From the cell containing the given text, extract its center point as (x, y) coordinate. 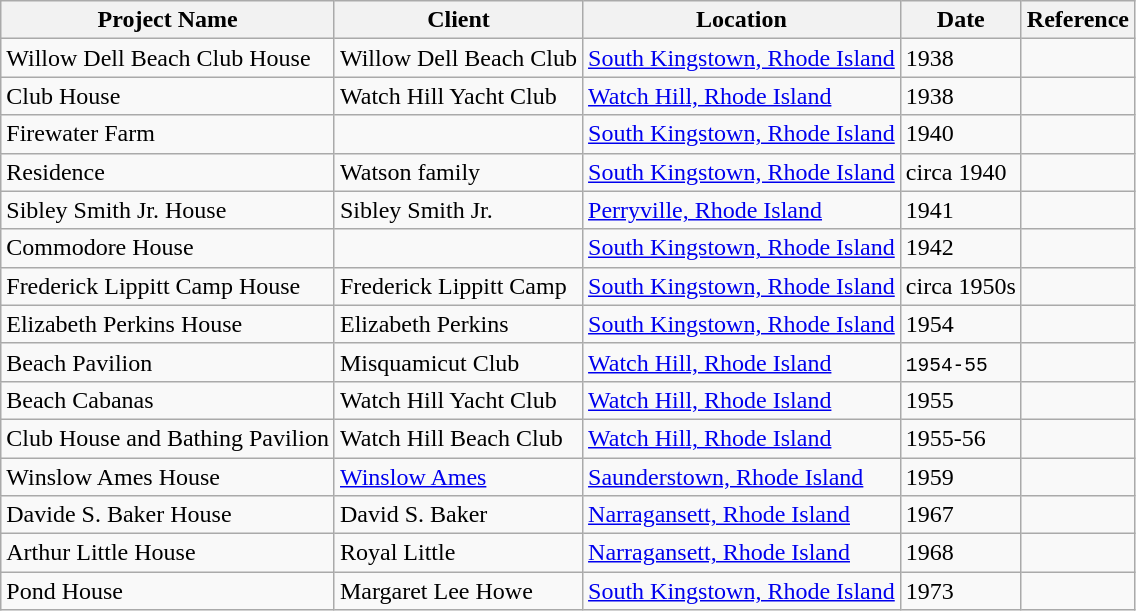
Royal Little (458, 553)
Residence (168, 172)
Location (742, 20)
Client (458, 20)
1954 (960, 324)
1967 (960, 515)
Elizabeth Perkins (458, 324)
1955 (960, 400)
Margaret Lee Howe (458, 591)
Commodore House (168, 248)
circa 1940 (960, 172)
1942 (960, 248)
Arthur Little House (168, 553)
Frederick Lippitt Camp House (168, 286)
Club House and Bathing Pavilion (168, 438)
1973 (960, 591)
Project Name (168, 20)
1941 (960, 210)
Beach Pavilion (168, 362)
Winslow Ames House (168, 477)
Watch Hill Beach Club (458, 438)
1940 (960, 134)
Winslow Ames (458, 477)
Watson family (458, 172)
1968 (960, 553)
Elizabeth Perkins House (168, 324)
Beach Cabanas (168, 400)
Pond House (168, 591)
Willow Dell Beach Club House (168, 58)
1955-56 (960, 438)
Willow Dell Beach Club (458, 58)
Reference (1078, 20)
Davide S. Baker House (168, 515)
1959 (960, 477)
Firewater Farm (168, 134)
Frederick Lippitt Camp (458, 286)
Misquamicut Club (458, 362)
Sibley Smith Jr. (458, 210)
Date (960, 20)
1954-55 (960, 362)
Perryville, Rhode Island (742, 210)
circa 1950s (960, 286)
Saunderstown, Rhode Island (742, 477)
Club House (168, 96)
Sibley Smith Jr. House (168, 210)
David S. Baker (458, 515)
